Output the [X, Y] coordinate of the center of the cell containing the given text.  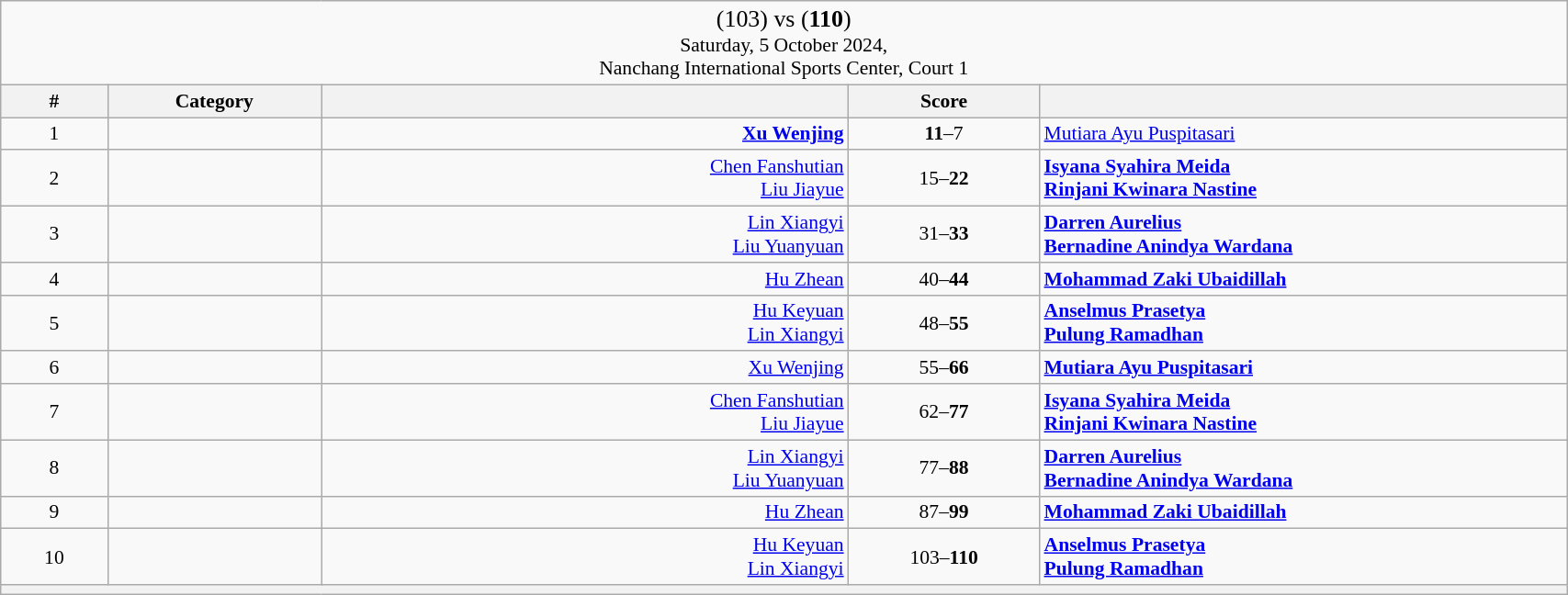
3 [54, 235]
(103) vs (110) Saturday, 5 October 2024, Nanchang International Sports Center, Court 1 [784, 42]
# [54, 101]
40–44 [944, 279]
31–33 [944, 235]
8 [54, 468]
6 [54, 368]
55–66 [944, 368]
10 [54, 556]
9 [54, 512]
87–99 [944, 512]
2 [54, 178]
15–22 [944, 178]
Score [944, 101]
1 [54, 134]
5 [54, 323]
Category [215, 101]
4 [54, 279]
62–77 [944, 411]
7 [54, 411]
77–88 [944, 468]
103–110 [944, 556]
11–7 [944, 134]
48–55 [944, 323]
